Identify which cell holds the provided text, then report its [x, y] central coordinate. 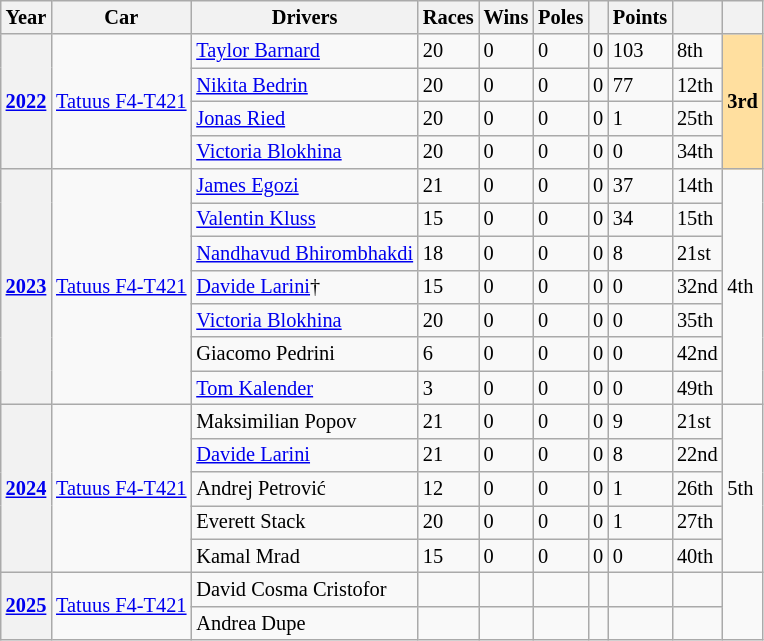
32nd [697, 287]
Points [640, 17]
15th [697, 219]
Andrea Dupe [304, 623]
26th [697, 489]
9 [640, 421]
103 [640, 51]
12 [448, 489]
Andrej Petrović [304, 489]
Davide Larini [304, 455]
22nd [697, 455]
2025 [26, 606]
Davide Larini† [304, 287]
Kamal Mrad [304, 556]
3 [448, 388]
4th [743, 287]
Races [448, 17]
David Cosma Cristofor [304, 589]
37 [640, 186]
Drivers [304, 17]
Giacomo Pedrini [304, 354]
27th [697, 522]
25th [697, 118]
5th [743, 488]
2023 [26, 287]
34th [697, 152]
Nikita Bedrin [304, 85]
2022 [26, 102]
Maksimilian Popov [304, 421]
Year [26, 17]
3rd [743, 102]
2024 [26, 488]
Wins [506, 17]
Tom Kalender [304, 388]
Everett Stack [304, 522]
35th [697, 320]
Taylor Barnard [304, 51]
77 [640, 85]
Jonas Ried [304, 118]
James Egozi [304, 186]
6 [448, 354]
34 [640, 219]
42nd [697, 354]
49th [697, 388]
Car [121, 17]
Nandhavud Bhirombhakdi [304, 253]
14th [697, 186]
12th [697, 85]
8th [697, 51]
40th [697, 556]
Valentin Kluss [304, 219]
Poles [560, 17]
18 [448, 253]
